Scan for the cell matching the given text and deliver its (x, y) coordinate at center. 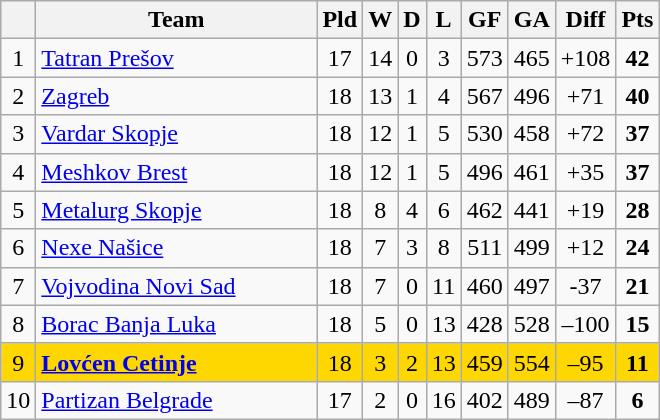
Partizan Belgrade (176, 400)
Tatran Prešov (176, 58)
16 (444, 400)
+35 (586, 172)
42 (638, 58)
+12 (586, 248)
497 (532, 286)
567 (484, 96)
+72 (586, 134)
462 (484, 210)
511 (484, 248)
459 (484, 362)
573 (484, 58)
40 (638, 96)
528 (532, 324)
428 (484, 324)
28 (638, 210)
Borac Banja Luka (176, 324)
14 (380, 58)
GF (484, 20)
+71 (586, 96)
15 (638, 324)
–95 (586, 362)
–87 (586, 400)
465 (532, 58)
Pld (340, 20)
Pts (638, 20)
Vojvodina Novi Sad (176, 286)
GA (532, 20)
489 (532, 400)
458 (532, 134)
530 (484, 134)
460 (484, 286)
461 (532, 172)
W (380, 20)
402 (484, 400)
21 (638, 286)
–100 (586, 324)
24 (638, 248)
10 (18, 400)
Team (176, 20)
Nexe Našice (176, 248)
Diff (586, 20)
441 (532, 210)
+19 (586, 210)
Zagreb (176, 96)
Vardar Skopje (176, 134)
499 (532, 248)
Lovćen Cetinje (176, 362)
D (412, 20)
-37 (586, 286)
9 (18, 362)
Metalurg Skopje (176, 210)
554 (532, 362)
Meshkov Brest (176, 172)
+108 (586, 58)
L (444, 20)
